Locate the cell with the specified text and output its [X, Y] center coordinate. 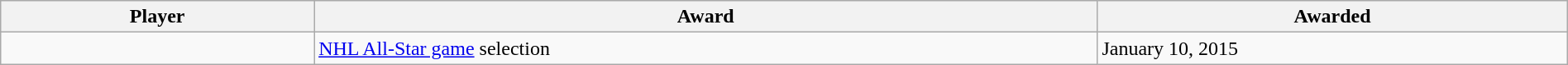
NHL All-Star game selection [706, 48]
Player [157, 17]
Awarded [1332, 17]
Award [706, 17]
January 10, 2015 [1332, 48]
